Identify which cell holds the provided text, then report its [X, Y] central coordinate. 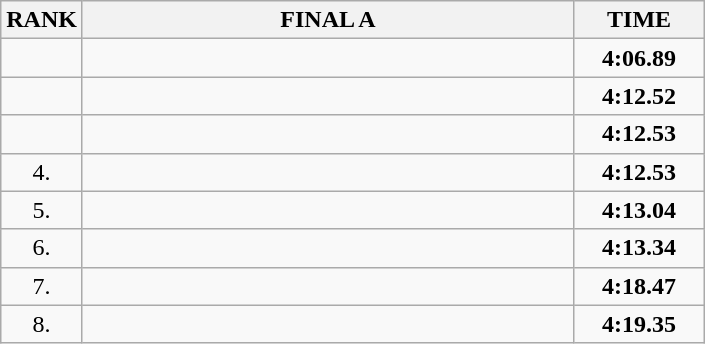
8. [42, 324]
TIME [640, 20]
RANK [42, 20]
4:19.35 [640, 324]
4:13.04 [640, 210]
4:18.47 [640, 286]
4:06.89 [640, 58]
7. [42, 286]
FINAL A [328, 20]
4:12.52 [640, 96]
4:13.34 [640, 248]
6. [42, 248]
5. [42, 210]
4. [42, 172]
